Search for the cell housing the specified text and yield its (X, Y) center coordinate. 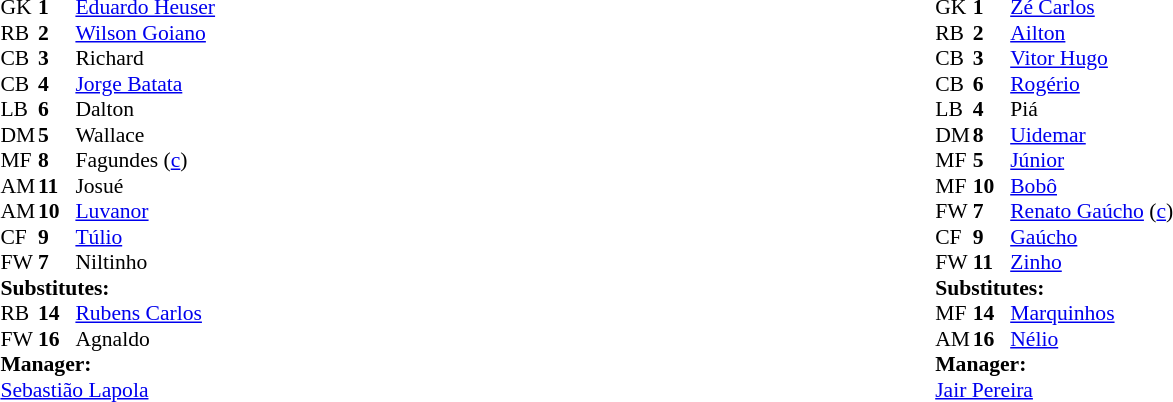
Rogério (1092, 84)
Piá (1092, 109)
Vitor Hugo (1092, 59)
Wilson Goiano (145, 33)
Rubens Carlos (145, 313)
Renato Gaúcho (c) (1092, 211)
Uidemar (1092, 135)
Josué (145, 186)
Dalton (145, 109)
Gaúcho (1092, 237)
Richard (145, 59)
Zinho (1092, 263)
Bobô (1092, 186)
Túlio (145, 237)
Jorge Batata (145, 84)
Luvanor (145, 211)
Júnior (1092, 161)
Marquinhos (1092, 313)
Ailton (1092, 33)
Fagundes (c) (145, 161)
Wallace (145, 135)
Nélio (1092, 339)
Niltinho (145, 263)
Agnaldo (145, 339)
